Return (X, Y) of the center of cell containing provided text 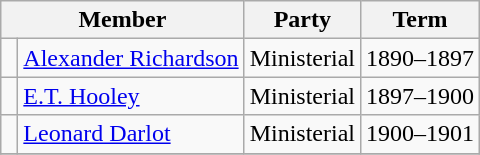
Leonard Darlot (131, 134)
Alexander Richardson (131, 58)
1900–1901 (420, 134)
1890–1897 (420, 58)
Member (122, 20)
E.T. Hooley (131, 96)
Term (420, 20)
Party (302, 20)
1897–1900 (420, 96)
